Search for the cell housing the specified text and yield its [x, y] center coordinate. 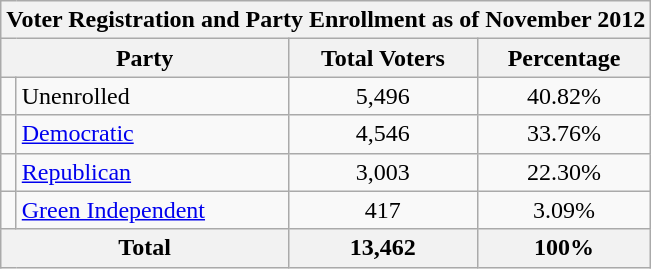
Republican [152, 172]
3,003 [382, 172]
Voter Registration and Party Enrollment as of November 2012 [326, 20]
5,496 [382, 96]
13,462 [382, 248]
Unenrolled [152, 96]
Party [145, 58]
22.30% [564, 172]
3.09% [564, 210]
Percentage [564, 58]
Green Independent [152, 210]
33.76% [564, 134]
417 [382, 210]
Democratic [152, 134]
40.82% [564, 96]
100% [564, 248]
4,546 [382, 134]
Total Voters [382, 58]
Total [145, 248]
